From the cell containing the given text, extract its center point as (x, y) coordinate. 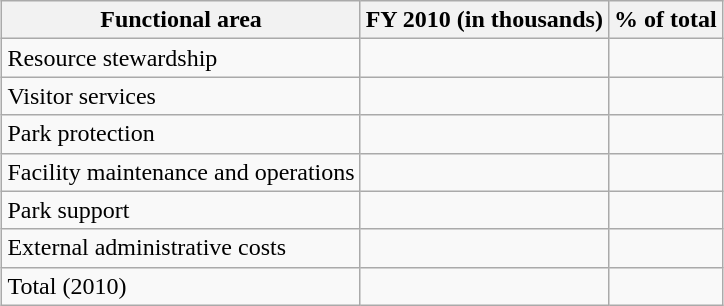
FY 2010 (in thousands) (484, 20)
Park protection (181, 134)
Visitor services (181, 96)
Park support (181, 210)
Facility maintenance and operations (181, 172)
External administrative costs (181, 248)
Functional area (181, 20)
Total (2010) (181, 286)
Resource stewardship (181, 58)
% of total (665, 20)
